Return the (x, y) coordinate for the center point of the cell that contains the specified text.  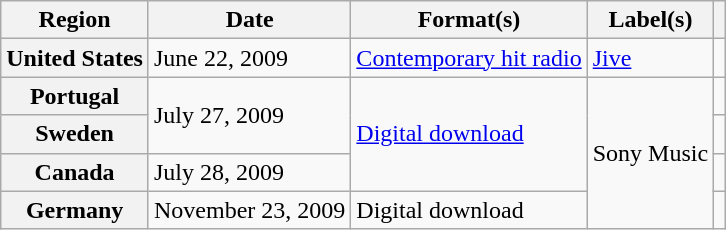
Region (75, 20)
June 22, 2009 (249, 58)
Portugal (75, 96)
Germany (75, 210)
Sweden (75, 134)
July 27, 2009 (249, 115)
July 28, 2009 (249, 172)
November 23, 2009 (249, 210)
Canada (75, 172)
Contemporary hit radio (469, 58)
Sony Music (650, 153)
Label(s) (650, 20)
Jive (650, 58)
Date (249, 20)
Format(s) (469, 20)
United States (75, 58)
